Extract the [x, y] coordinate from the center of the cell holding the provided text.  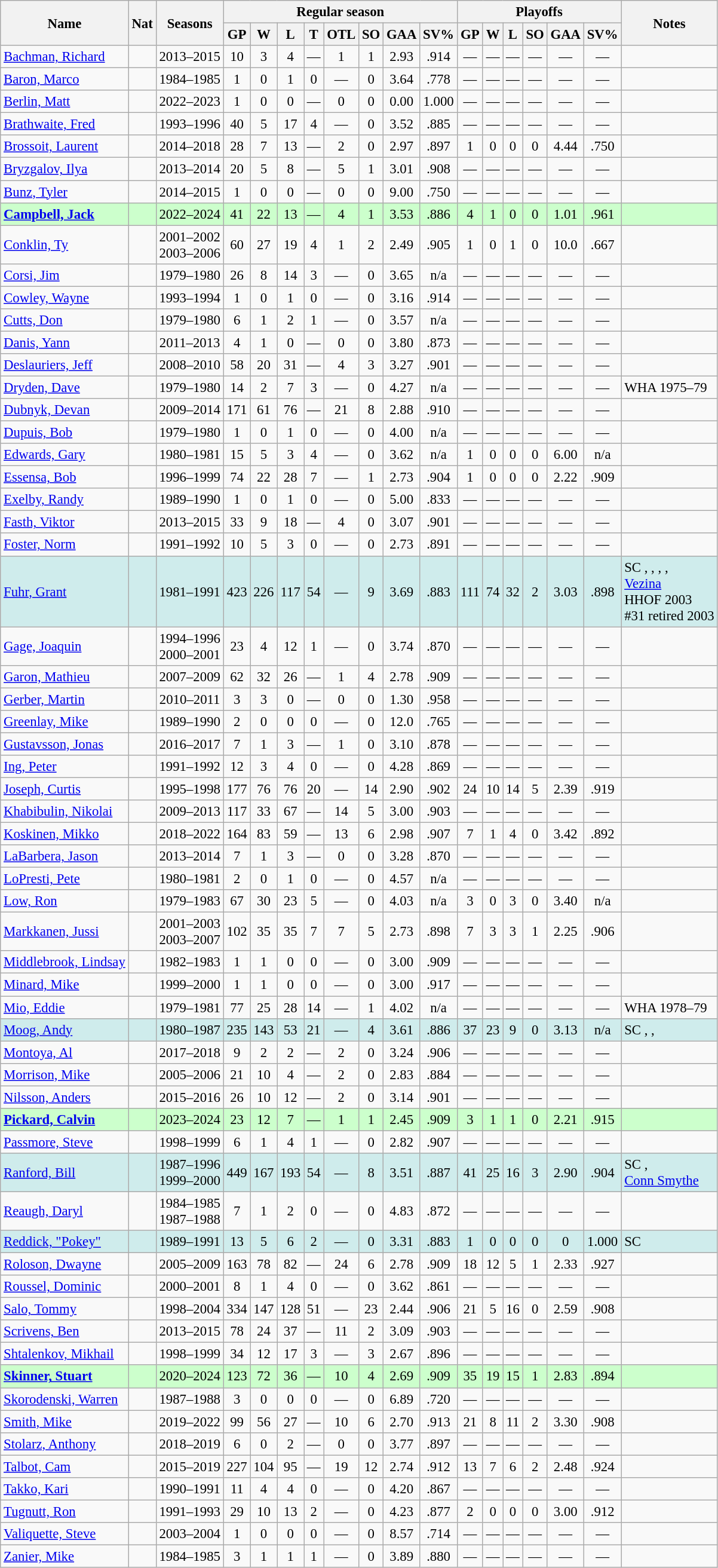
Salo, Tommy [65, 1309]
2.59 [565, 1309]
Notes [669, 23]
Morrison, Mike [65, 1074]
2.70 [401, 1422]
2008–2010 [190, 365]
Conklin, Ty [65, 245]
Gerber, Martin [65, 699]
Montoya, Al [65, 1052]
WHA 1978–79 [669, 1007]
163 [237, 1264]
2018–2022 [190, 834]
29 [237, 1511]
Brossoit, Laurent [65, 146]
2.21 [565, 1120]
.924 [602, 1466]
1999–2000 [190, 985]
34 [237, 1354]
2.74 [401, 1466]
Regular season [340, 12]
4.00 [401, 433]
226 [264, 592]
128 [290, 1309]
99 [237, 1422]
164 [237, 834]
3.30 [565, 1422]
2015–2016 [190, 1097]
5.00 [401, 500]
.887 [438, 1172]
Gustavsson, Jonas [65, 744]
3.01 [401, 169]
Fuhr, Grant [65, 592]
3.09 [401, 1331]
3.57 [401, 320]
193 [290, 1172]
.861 [438, 1287]
Foster, Norm [65, 545]
Stolarz, Anthony [65, 1444]
3.14 [401, 1097]
Moog, Andy [65, 1030]
.884 [438, 1074]
Seasons [190, 23]
.833 [438, 500]
1982–1983 [190, 963]
2019–2022 [190, 1422]
2017–2018 [190, 1052]
2014–2018 [190, 146]
2010–2011 [190, 699]
2009–2013 [190, 811]
2.39 [565, 789]
Dubnyk, Devan [65, 410]
Roussel, Dominic [65, 1287]
.869 [438, 767]
.919 [602, 789]
Shtalenkov, Mikhail [65, 1354]
.873 [438, 342]
2022–2023 [190, 102]
Talbot, Cam [65, 1466]
Roloson, Dwayne [65, 1264]
61 [264, 410]
.877 [438, 1511]
2016–2017 [190, 744]
3.51 [401, 1172]
3.07 [401, 522]
1990–1991 [190, 1489]
59 [290, 834]
2.67 [401, 1354]
.902 [438, 789]
3.74 [401, 647]
Koskinen, Mikko [65, 834]
Smith, Mike [65, 1422]
36 [290, 1377]
Markkanen, Jussi [65, 932]
167 [264, 1172]
.778 [438, 79]
Baron, Marco [65, 79]
1.01 [565, 214]
Passmore, Steve [65, 1142]
Tugnutt, Ron [65, 1511]
.765 [438, 722]
2.48 [565, 1466]
WHA 1975–79 [669, 387]
SC , , [669, 1030]
Khabibulin, Nikolai [65, 811]
423 [237, 592]
.896 [438, 1354]
53 [290, 1030]
3.13 [565, 1030]
1998–2004 [190, 1309]
2015–2019 [190, 1466]
Ing, Peter [65, 767]
Gage, Joaquin [65, 647]
1980–1987 [190, 1030]
Nilsson, Anders [65, 1097]
Danis, Yann [65, 342]
3.69 [401, 592]
147 [264, 1309]
Middlebrook, Lindsay [65, 963]
3.77 [401, 1444]
2.45 [401, 1120]
OTL [342, 35]
2009–2014 [190, 410]
60 [237, 245]
1994–19962000–2001 [190, 647]
40 [237, 124]
56 [264, 1422]
3.03 [565, 592]
Dryden, Dave [65, 387]
6.00 [565, 455]
449 [237, 1172]
Mio, Eddie [65, 1007]
235 [237, 1030]
2.93 [401, 57]
3.53 [401, 214]
3.28 [401, 856]
3.24 [401, 1052]
Ranford, Bill [65, 1172]
1993–1996 [190, 124]
Playoffs [539, 12]
4.03 [401, 901]
.892 [602, 834]
Campbell, Jack [65, 214]
2005–2009 [190, 1264]
2020–2024 [190, 1377]
T [314, 35]
3.80 [401, 342]
.885 [438, 124]
51 [314, 1309]
Valiquette, Steve [65, 1534]
Essensa, Bob [65, 477]
9.00 [401, 192]
3.16 [401, 298]
2014–2015 [190, 192]
2.69 [401, 1377]
1989–1991 [190, 1242]
2.44 [401, 1309]
82 [290, 1264]
Joseph, Curtis [65, 789]
4.44 [565, 146]
1979–1981 [190, 1007]
Name [65, 23]
83 [264, 834]
3.31 [401, 1242]
Bryzgalov, Ilya [65, 169]
2005–2006 [190, 1074]
1991–1993 [190, 1511]
Cowley, Wayne [65, 298]
3.40 [565, 901]
8.57 [401, 1534]
Zanier, Mike [65, 1556]
227 [237, 1466]
4.27 [401, 387]
Edwards, Gary [65, 455]
2001–20022003–2006 [190, 245]
1995–1998 [190, 789]
.958 [438, 699]
.894 [602, 1377]
Bunz, Tyler [65, 192]
Fasth, Viktor [65, 522]
.961 [602, 214]
171 [237, 410]
Reaugh, Daryl [65, 1211]
Deslauriers, Jeff [65, 365]
Cutts, Don [65, 320]
2.49 [401, 245]
104 [264, 1466]
.915 [602, 1120]
111 [470, 592]
Scrivens, Ben [65, 1331]
2000–2001 [190, 1287]
.910 [438, 410]
SC [669, 1242]
72 [264, 1377]
3.61 [401, 1030]
2.25 [565, 932]
1987–1988 [190, 1399]
Reddick, "Pokey" [65, 1242]
4.23 [401, 1511]
Greenlay, Mike [65, 722]
1.30 [401, 699]
334 [237, 1309]
Berlin, Matt [65, 102]
.927 [602, 1264]
2.97 [401, 146]
3.42 [565, 834]
2.33 [565, 1264]
1993–1994 [190, 298]
177 [237, 789]
10.0 [565, 245]
95 [290, 1466]
31 [290, 365]
2003–2004 [190, 1534]
2007–2009 [190, 676]
2022–2024 [190, 214]
1979–1983 [190, 901]
123 [237, 1377]
.878 [438, 744]
.667 [602, 245]
Pickard, Calvin [65, 1120]
.905 [438, 245]
4.20 [401, 1489]
1984–19851987–1988 [190, 1211]
Takko, Kari [65, 1489]
.872 [438, 1211]
30 [264, 901]
Bachman, Richard [65, 57]
2.82 [401, 1142]
12.0 [401, 722]
Minard, Mike [65, 985]
Garon, Mathieu [65, 676]
.867 [438, 1489]
Low, Ron [65, 901]
Skinner, Stuart [65, 1377]
.720 [438, 1399]
3.27 [401, 365]
3.64 [401, 79]
102 [237, 932]
.714 [438, 1534]
2.98 [401, 834]
.891 [438, 545]
Nat [142, 23]
58 [237, 365]
.880 [438, 1556]
SC , Conn Smythe [669, 1172]
Corsi, Jim [65, 275]
1987–19961999–2000 [190, 1172]
Dupuis, Bob [65, 433]
Skorodenski, Warren [65, 1399]
4.57 [401, 879]
62 [237, 676]
LaBarbera, Jason [65, 856]
.913 [438, 1422]
Brathwaite, Fred [65, 124]
LoPresti, Pete [65, 879]
3.10 [401, 744]
77 [237, 1007]
2011–2013 [190, 342]
1981–1991 [190, 592]
2001–20032003–2007 [190, 932]
143 [264, 1030]
1996–1999 [190, 477]
.917 [438, 985]
6.89 [401, 1399]
Exelby, Randy [65, 500]
2.88 [401, 410]
3.89 [401, 1556]
3.65 [401, 275]
2023–2024 [190, 1120]
4.83 [401, 1211]
0.00 [401, 102]
2.22 [565, 477]
SC , , , , Vezina HHOF 2003#31 retired 2003 [669, 592]
4.02 [401, 1007]
4.28 [401, 767]
3.52 [401, 124]
2018–2019 [190, 1444]
